Extract the (X, Y) coordinate from the center of the cell holding the provided text.  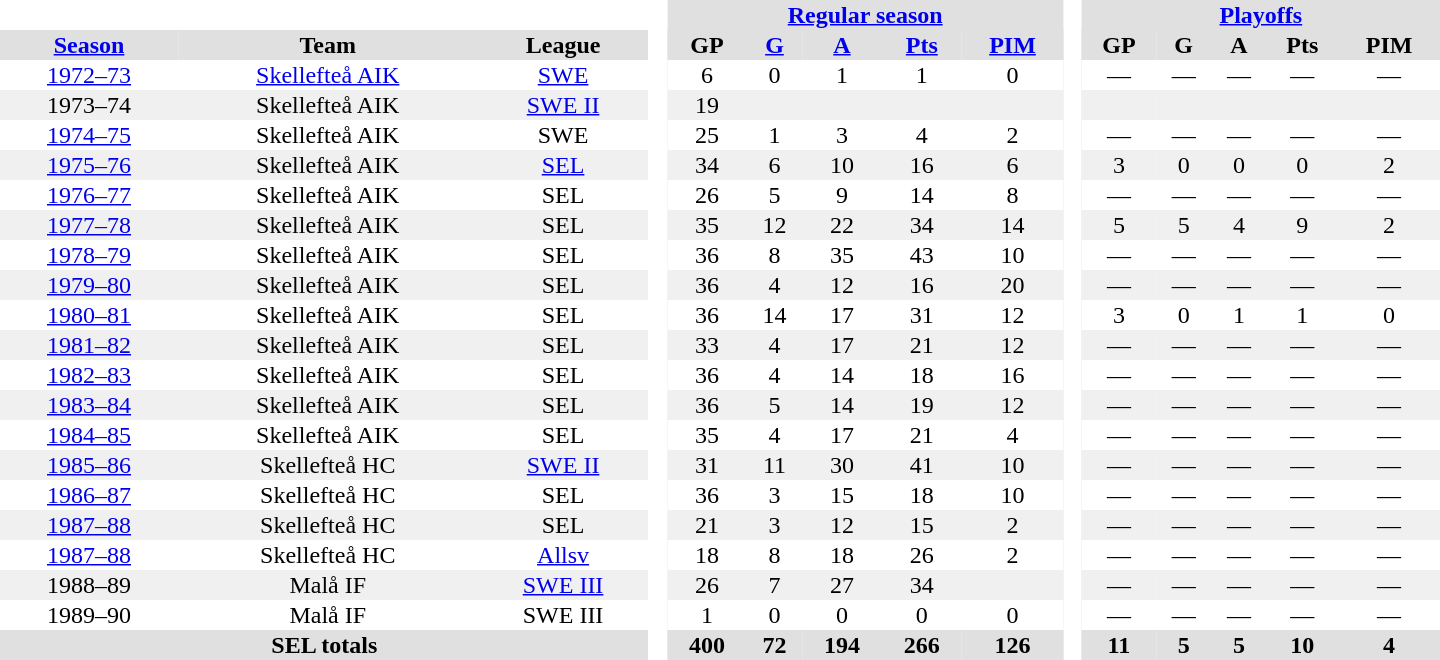
1985–86 (89, 465)
Playoffs (1261, 15)
1974–75 (89, 135)
27 (842, 585)
Team (328, 45)
1982–83 (89, 375)
20 (1013, 285)
22 (842, 225)
1978–79 (89, 255)
41 (922, 465)
SEL totals (324, 645)
1975–76 (89, 165)
1981–82 (89, 345)
1972–73 (89, 75)
194 (842, 645)
33 (707, 345)
League (562, 45)
1976–77 (89, 195)
1986–87 (89, 495)
1989–90 (89, 615)
1984–85 (89, 435)
266 (922, 645)
1980–81 (89, 315)
25 (707, 135)
Allsv (562, 555)
1977–78 (89, 225)
400 (707, 645)
1983–84 (89, 405)
1988–89 (89, 585)
7 (774, 585)
43 (922, 255)
Regular season (865, 15)
30 (842, 465)
Season (89, 45)
126 (1013, 645)
1979–80 (89, 285)
1973–74 (89, 105)
72 (774, 645)
